Return (X, Y) of the center of cell containing provided text 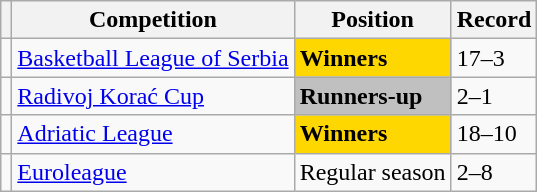
17–3 (494, 58)
Basketball League of Serbia (153, 58)
Euroleague (153, 172)
2–8 (494, 172)
Competition (153, 20)
Regular season (372, 172)
18–10 (494, 134)
2–1 (494, 96)
Record (494, 20)
Radivoj Korać Cup (153, 96)
Adriatic League (153, 134)
Runners-up (372, 96)
Position (372, 20)
